Output the (x, y) coordinate of the center of the cell containing the given text.  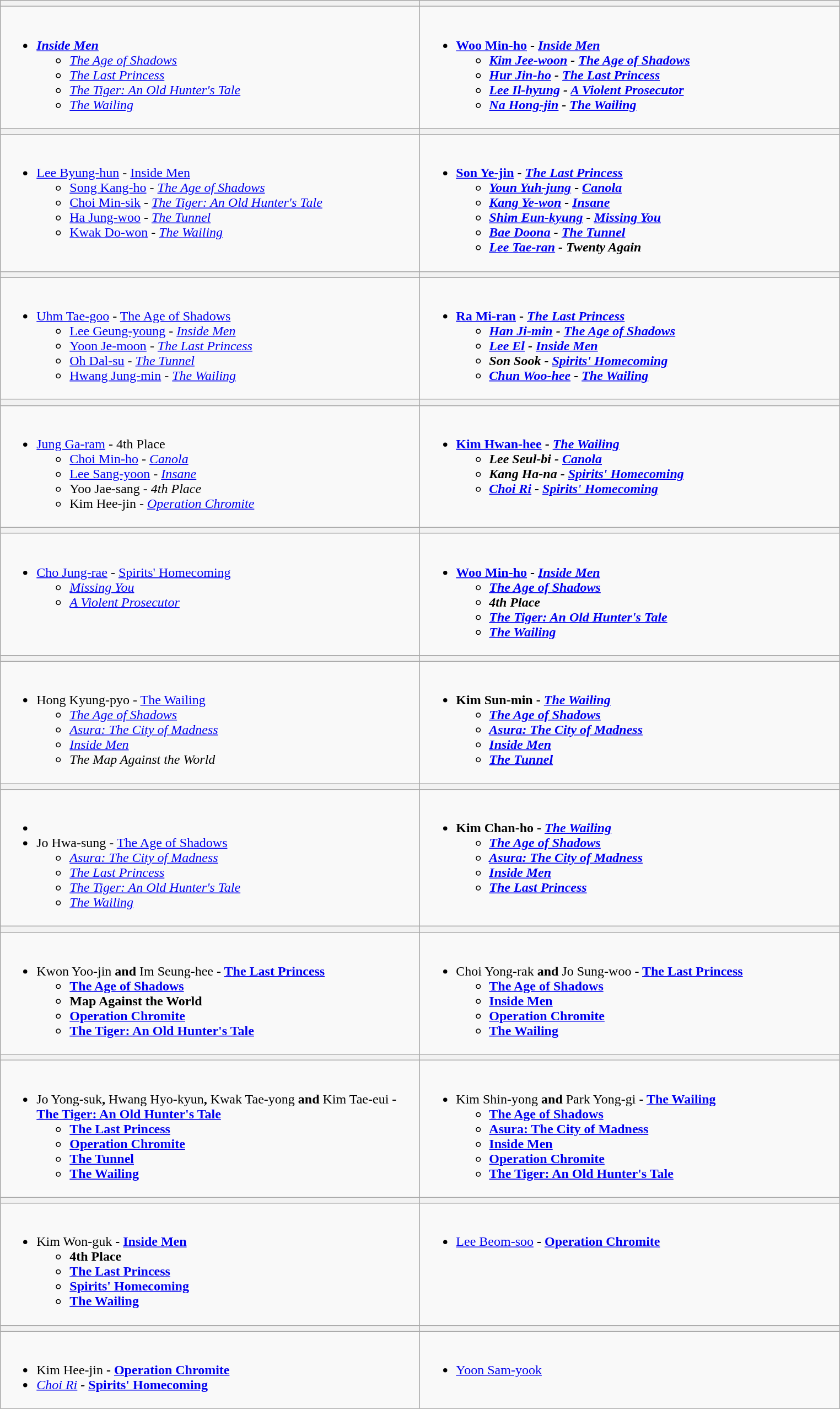
Lee Beom-soo - Operation Chromite (629, 1264)
Jung Ga-ram - 4th PlaceChoi Min-ho - CanolaLee Sang-yoon - InsaneYoo Jae-sang - 4th PlaceKim Hee-jin - Operation Chromite (211, 467)
Son Ye-jin - The Last PrincessYoun Yuh-jung - CanolaKang Ye-won - InsaneShim Eun-kyung - Missing YouBae Doona - The TunnelLee Tae-ran - Twenty Again (629, 203)
Uhm Tae-goo - The Age of ShadowsLee Geung-young - Inside MenYoon Je-moon - The Last PrincessOh Dal-su - The TunnelHwang Jung-min - The Wailing (211, 339)
Kim Won-guk - Inside Men4th PlaceThe Last PrincessSpirits' HomecomingThe Wailing (211, 1264)
Choi Yong-rak and Jo Sung-woo - The Last PrincessThe Age of ShadowsInside MenOperation ChromiteThe Wailing (629, 994)
Hong Kyung-pyo - The WailingThe Age of ShadowsAsura: The City of MadnessInside MenThe Map Against the World (211, 722)
Kim Hwan-hee - The WailingLee Seul-bi - CanolaKang Ha-na - Spirits' HomecomingChoi Ri - Spirits' Homecoming (629, 467)
Kim Sun-min - The WailingThe Age of ShadowsAsura: The City of MadnessInside MenThe Tunnel (629, 722)
Jo Yong-suk, Hwang Hyo-kyun, Kwak Tae-yong and Kim Tae-eui - The Tiger: An Old Hunter's TaleThe Last PrincessOperation ChromiteThe TunnelThe Wailing (211, 1129)
Cho Jung-rae - Spirits' HomecomingMissing YouA Violent Prosecutor (211, 594)
Woo Min-ho - Inside MenKim Jee-woon - The Age of ShadowsHur Jin-ho - The Last PrincessLee Il-hyung - A Violent ProsecutorNa Hong-jin - The Wailing (629, 67)
Ra Mi-ran - The Last PrincessHan Ji-min - The Age of ShadowsLee El - Inside MenSon Sook - Spirits' HomecomingChun Woo-hee - The Wailing (629, 339)
Kim Chan-ho - The WailingThe Age of ShadowsAsura: The City of MadnessInside MenThe Last Princess (629, 858)
Kwon Yoo-jin and Im Seung-hee - The Last PrincessThe Age of ShadowsMap Against the WorldOperation ChromiteThe Tiger: An Old Hunter's Tale (211, 994)
Yoon Sam-yook (629, 1370)
Woo Min-ho - Inside MenThe Age of Shadows4th PlaceThe Tiger: An Old Hunter's TaleThe Wailing (629, 594)
Jo Hwa-sung - The Age of ShadowsAsura: The City of MadnessThe Last PrincessThe Tiger: An Old Hunter's TaleThe Wailing (211, 858)
Inside MenThe Age of ShadowsThe Last PrincessThe Tiger: An Old Hunter's TaleThe Wailing (211, 67)
Kim Hee-jin - Operation ChromiteChoi Ri - Spirits' Homecoming (211, 1370)
Kim Shin-yong and Park Yong-gi - The WailingThe Age of ShadowsAsura: The City of MadnessInside MenOperation ChromiteThe Tiger: An Old Hunter's Tale (629, 1129)
